Return [X, Y] of the center of cell containing provided text 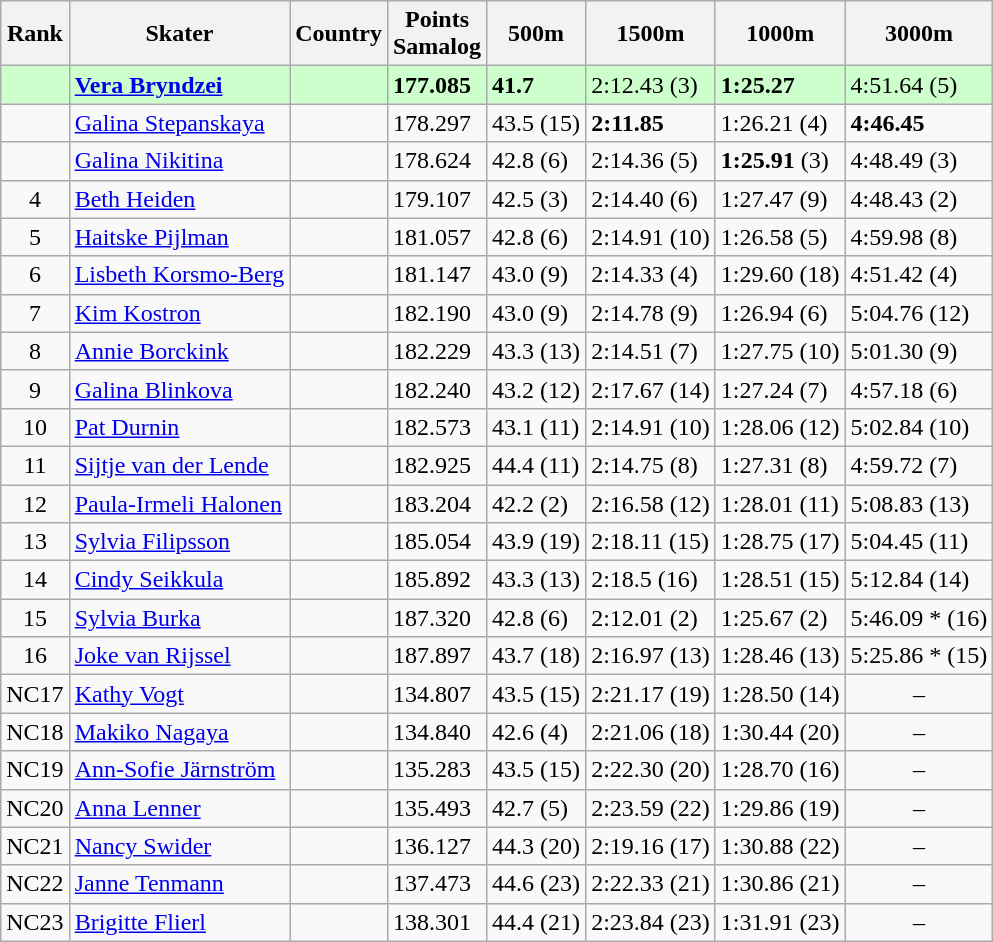
15 [35, 618]
2:17.67 (14) [651, 389]
Cindy Seikkula [180, 580]
1:28.06 (12) [780, 427]
Kim Kostron [180, 313]
179.107 [436, 199]
1:30.44 (20) [780, 732]
2:14.75 (8) [651, 465]
5:02.84 (10) [919, 427]
5:25.86 * (15) [919, 656]
138.301 [436, 922]
1:27.47 (9) [780, 199]
NC21 [35, 846]
12 [35, 503]
2:18.5 (16) [651, 580]
10 [35, 427]
1:29.60 (18) [780, 275]
43.1 (11) [536, 427]
182.229 [436, 351]
Lisbeth Korsmo-Berg [180, 275]
181.057 [436, 237]
182.925 [436, 465]
4:46.45 [919, 123]
44.3 (20) [536, 846]
43.7 (18) [536, 656]
Points Samalog [436, 34]
136.127 [436, 846]
187.320 [436, 618]
2:14.36 (5) [651, 161]
183.204 [436, 503]
4:57.18 (6) [919, 389]
44.6 (23) [536, 884]
1500m [651, 34]
Joke van Rijssel [180, 656]
4 [35, 199]
500m [536, 34]
185.054 [436, 542]
1:27.31 (8) [780, 465]
182.190 [436, 313]
182.240 [436, 389]
Brigitte Flierl [180, 922]
2:18.11 (15) [651, 542]
Annie Borckink [180, 351]
Sylvia Burka [180, 618]
2:16.58 (12) [651, 503]
Paula-Irmeli Halonen [180, 503]
2:12.43 (3) [651, 85]
Sylvia Filipsson [180, 542]
1:30.86 (21) [780, 884]
42.6 (4) [536, 732]
2:14.33 (4) [651, 275]
Nancy Swider [180, 846]
Country [339, 34]
4:48.49 (3) [919, 161]
1:27.24 (7) [780, 389]
42.5 (3) [536, 199]
181.147 [436, 275]
Galina Blinkova [180, 389]
1000m [780, 34]
NC17 [35, 694]
NC22 [35, 884]
8 [35, 351]
134.807 [436, 694]
1:26.94 (6) [780, 313]
2:23.84 (23) [651, 922]
Kathy Vogt [180, 694]
2:21.06 (18) [651, 732]
1:28.01 (11) [780, 503]
41.7 [536, 85]
7 [35, 313]
1:25.27 [780, 85]
14 [35, 580]
2:16.97 (13) [651, 656]
135.493 [436, 808]
NC18 [35, 732]
3000m [919, 34]
2:14.51 (7) [651, 351]
2:22.33 (21) [651, 884]
2:14.78 (9) [651, 313]
137.473 [436, 884]
1:30.88 (22) [780, 846]
177.085 [436, 85]
9 [35, 389]
5:04.45 (11) [919, 542]
Beth Heiden [180, 199]
2:23.59 (22) [651, 808]
NC20 [35, 808]
5:46.09 * (16) [919, 618]
5:12.84 (14) [919, 580]
1:29.86 (19) [780, 808]
Pat Durnin [180, 427]
4:48.43 (2) [919, 199]
13 [35, 542]
4:59.72 (7) [919, 465]
1:28.51 (15) [780, 580]
187.897 [436, 656]
Anna Lenner [180, 808]
182.573 [436, 427]
Galina Stepanskaya [180, 123]
1:25.91 (3) [780, 161]
43.2 (12) [536, 389]
134.840 [436, 732]
Janne Tenmann [180, 884]
5:01.30 (9) [919, 351]
42.7 (5) [536, 808]
4:59.98 (8) [919, 237]
1:25.67 (2) [780, 618]
1:28.50 (14) [780, 694]
4:51.42 (4) [919, 275]
44.4 (21) [536, 922]
Vera Bryndzei [180, 85]
1:27.75 (10) [780, 351]
Galina Nikitina [180, 161]
Haitske Pijlman [180, 237]
2:19.16 (17) [651, 846]
1:28.46 (13) [780, 656]
Makiko Nagaya [180, 732]
Rank [35, 34]
NC23 [35, 922]
1:28.75 (17) [780, 542]
2:12.01 (2) [651, 618]
135.283 [436, 770]
6 [35, 275]
178.297 [436, 123]
1:26.21 (4) [780, 123]
1:28.70 (16) [780, 770]
Sijtje van der Lende [180, 465]
178.624 [436, 161]
43.9 (19) [536, 542]
11 [35, 465]
2:14.40 (6) [651, 199]
4:51.64 (5) [919, 85]
44.4 (11) [536, 465]
5:08.83 (13) [919, 503]
Skater [180, 34]
NC19 [35, 770]
185.892 [436, 580]
1:26.58 (5) [780, 237]
2:11.85 [651, 123]
2:21.17 (19) [651, 694]
5:04.76 (12) [919, 313]
5 [35, 237]
2:22.30 (20) [651, 770]
16 [35, 656]
42.2 (2) [536, 503]
Ann-Sofie Järnström [180, 770]
1:31.91 (23) [780, 922]
